Locate the cell with the specified text and output its [X, Y] center coordinate. 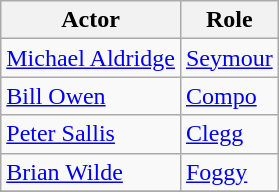
Bill Owen [91, 96]
Peter Sallis [91, 134]
Compo [229, 96]
Clegg [229, 134]
Michael Aldridge [91, 58]
Actor [91, 20]
Brian Wilde [91, 172]
Foggy [229, 172]
Seymour [229, 58]
Role [229, 20]
